Identify which cell holds the provided text, then report its (X, Y) central coordinate. 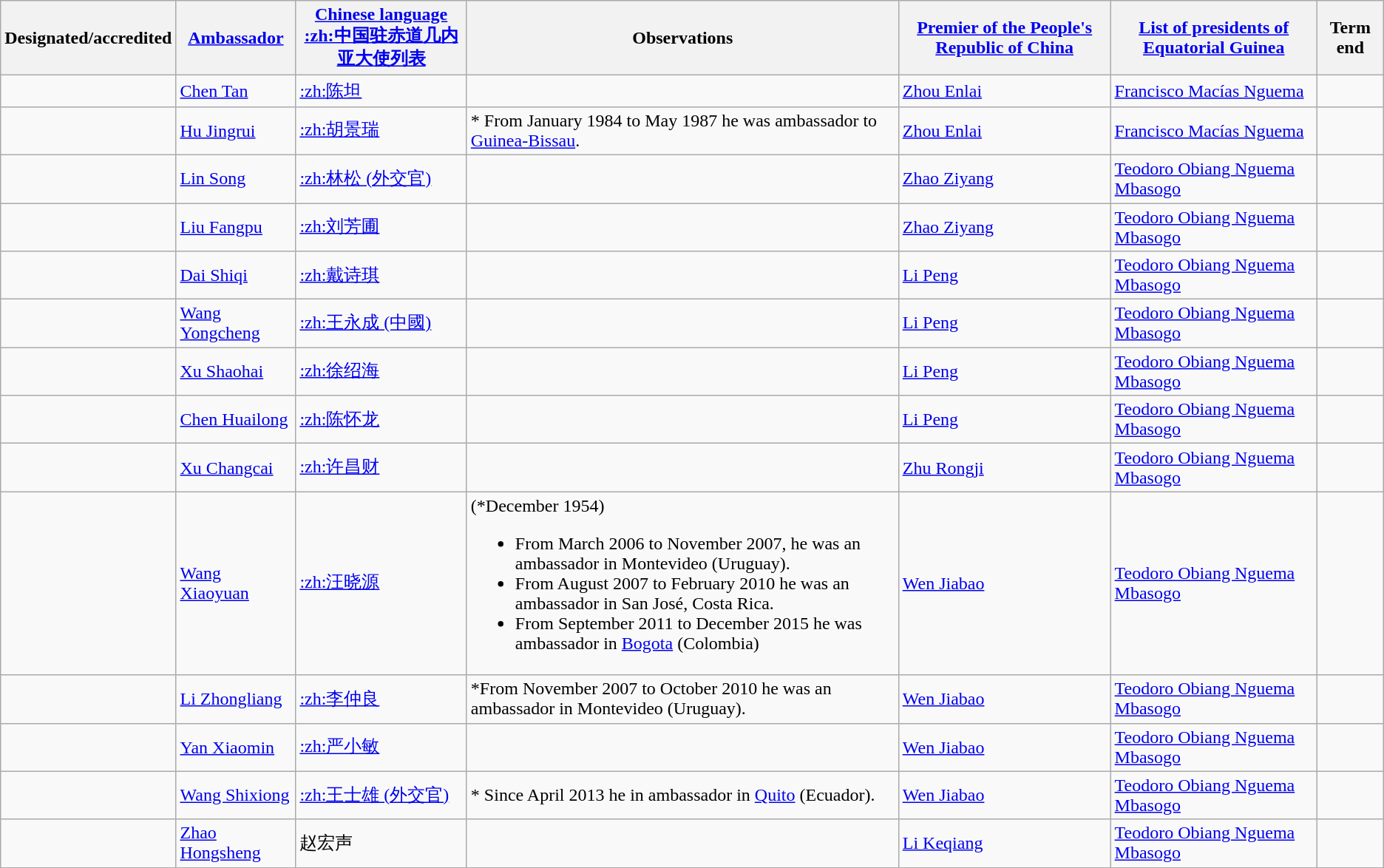
* Since April 2013 he in ambassador in Quito (Ecuador). (682, 796)
Li Keqiang (1004, 843)
:zh:徐绍海 (381, 371)
Dai Shiqi (236, 275)
:zh:刘芳圃 (381, 226)
:zh:许昌财 (381, 467)
Hu Jingrui (236, 130)
赵宏声 (381, 843)
Lin Song (236, 179)
Designated/accredited (89, 38)
:zh:胡景瑞 (381, 130)
Wang Yongcheng (236, 324)
:zh:陈怀龙 (381, 420)
Ambassador (236, 38)
:zh:严小敏 (381, 747)
Liu Fangpu (236, 226)
:zh:陈坦 (381, 92)
Observations (682, 38)
:zh:林松 (外交官) (381, 179)
:zh:王士雄 (外交官) (381, 796)
Li Zhongliang (236, 699)
Wang Shixiong (236, 796)
:zh:戴诗琪 (381, 275)
Chen Tan (236, 92)
Zhu Rongji (1004, 467)
:zh:王永成 (中國) (381, 324)
Chen Huailong (236, 420)
Yan Xiaomin (236, 747)
Zhao Hongsheng (236, 843)
Xu Shaohai (236, 371)
List of presidents of Equatorial Guinea (1214, 38)
Wang Xiaoyuan (236, 583)
:zh:李仲良 (381, 699)
Premier of the People's Republic of China (1004, 38)
:zh:汪晓源 (381, 583)
* From January 1984 to May 1987 he was ambassador to Guinea-Bissau. (682, 130)
*From November 2007 to October 2010 he was an ambassador in Montevideo (Uruguay). (682, 699)
Term end (1350, 38)
Chinese language:zh:中国驻赤道几内亚大使列表 (381, 38)
Xu Changcai (236, 467)
